Return the [x, y] coordinate for the center point of the cell that contains the specified text.  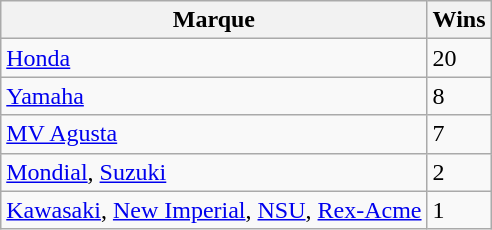
20 [459, 58]
Honda [214, 58]
2 [459, 172]
1 [459, 210]
Yamaha [214, 96]
Marque [214, 20]
MV Agusta [214, 134]
8 [459, 96]
Wins [459, 20]
7 [459, 134]
Kawasaki, New Imperial, NSU, Rex-Acme [214, 210]
Mondial, Suzuki [214, 172]
